Provide the (X, Y) coordinate of the cell's center where the given text is located.  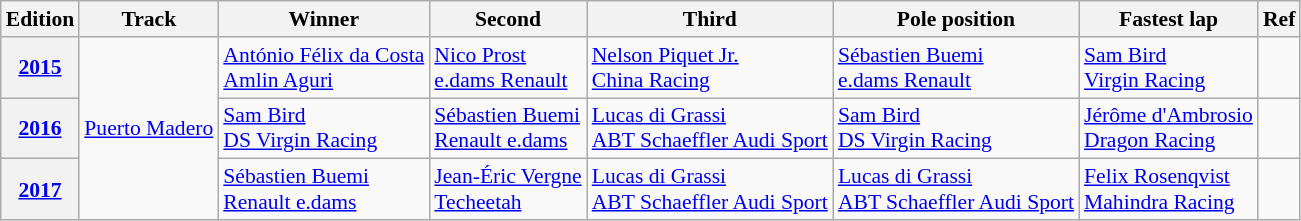
Fastest lap (1168, 19)
Third (710, 19)
Puerto Madero (148, 128)
Sam BirdVirgin Racing (1168, 68)
Jérôme d'AmbrosioDragon Racing (1168, 128)
Jean-Éric VergneTecheetah (508, 190)
Felix RosenqvistMahindra Racing (1168, 190)
2015 (40, 68)
Pole position (956, 19)
Track (148, 19)
2016 (40, 128)
2017 (40, 190)
Winner (324, 19)
Second (508, 19)
Nelson Piquet Jr.China Racing (710, 68)
Edition (40, 19)
Sébastien Buemie.dams Renault (956, 68)
Ref (1279, 19)
António Félix da CostaAmlin Aguri (324, 68)
Nico Proste.dams Renault (508, 68)
